Provide the (x, y) coordinate of the cell's center where the given text is located.  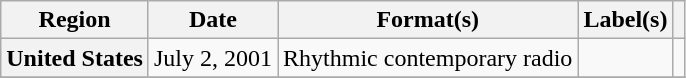
Rhythmic contemporary radio (428, 58)
July 2, 2001 (212, 58)
Region (75, 20)
Format(s) (428, 20)
Label(s) (626, 20)
Date (212, 20)
United States (75, 58)
